Locate the cell with the specified text and output its (x, y) center coordinate. 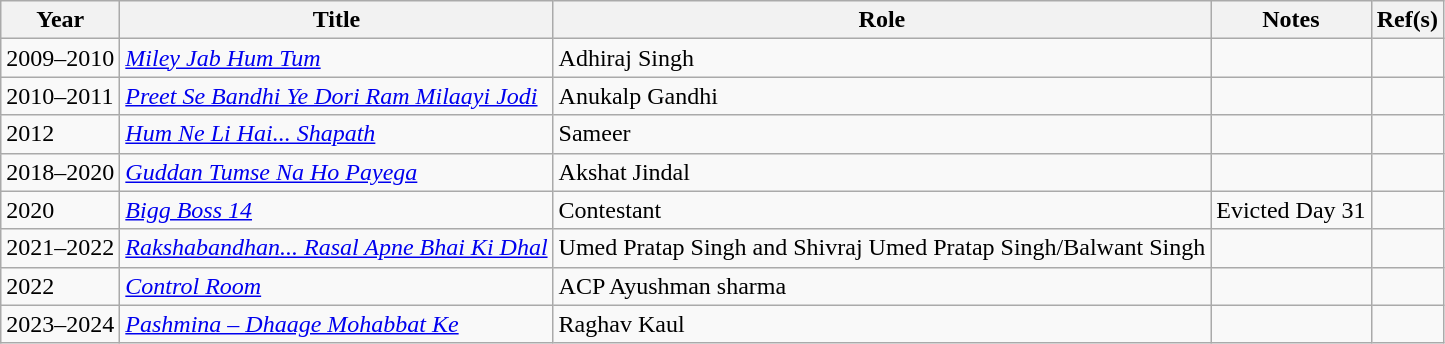
Sameer (882, 134)
Anukalp Gandhi (882, 96)
2018–2020 (60, 172)
Preet Se Bandhi Ye Dori Ram Milaayi Jodi (336, 96)
Control Room (336, 286)
Evicted Day 31 (1291, 210)
Hum Ne Li Hai... Shapath (336, 134)
2009–2010 (60, 58)
2010–2011 (60, 96)
Bigg Boss 14 (336, 210)
Miley Jab Hum Tum (336, 58)
ACP Ayushman sharma (882, 286)
2021–2022 (60, 248)
Role (882, 20)
2022 (60, 286)
Title (336, 20)
2012 (60, 134)
Umed Pratap Singh and Shivraj Umed Pratap Singh/Balwant Singh (882, 248)
Akshat Jindal (882, 172)
2020 (60, 210)
Rakshabandhan... Rasal Apne Bhai Ki Dhal (336, 248)
Pashmina – Dhaage Mohabbat Ke (336, 324)
Ref(s) (1407, 20)
Year (60, 20)
Adhiraj Singh (882, 58)
Raghav Kaul (882, 324)
Guddan Tumse Na Ho Payega (336, 172)
2023–2024 (60, 324)
Contestant (882, 210)
Notes (1291, 20)
